Determine the [x, y] coordinate at the center of the cell enclosing the given text.  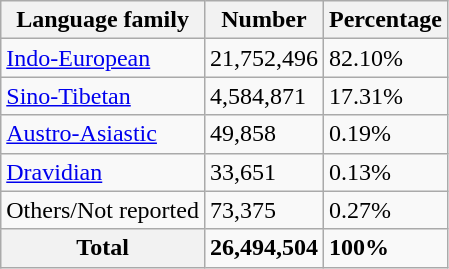
100% [385, 248]
0.13% [385, 172]
Language family [103, 20]
Sino-Tibetan [103, 96]
73,375 [264, 210]
21,752,496 [264, 58]
33,651 [264, 172]
0.27% [385, 210]
Austro-Asiastic [103, 134]
82.10% [385, 58]
Others/Not reported [103, 210]
Dravidian [103, 172]
Total [103, 248]
0.19% [385, 134]
17.31% [385, 96]
49,858 [264, 134]
Percentage [385, 20]
26,494,504 [264, 248]
Indo-European [103, 58]
Number [264, 20]
4,584,871 [264, 96]
